Return [X, Y] of the center of cell containing provided text 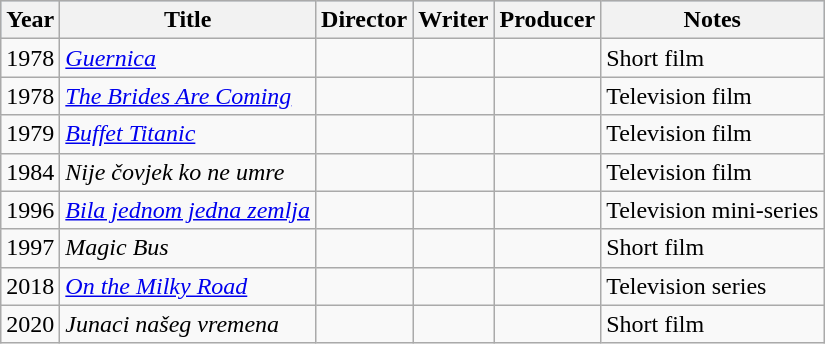
Director [364, 20]
Magic Bus [188, 248]
Television mini-series [712, 210]
Junaci našeg vremena [188, 324]
1997 [30, 248]
1996 [30, 210]
Bila jednom jedna zemlja [188, 210]
Year [30, 20]
Notes [712, 20]
Nije čovjek ko ne umre [188, 172]
The Brides Are Coming [188, 96]
Buffet Titanic [188, 134]
2018 [30, 286]
2020 [30, 324]
On the Milky Road [188, 286]
1984 [30, 172]
1979 [30, 134]
Guernica [188, 58]
Television series [712, 286]
Writer [454, 20]
Producer [548, 20]
Title [188, 20]
